Capture the cell that displays the provided text and extract its [x, y] central coordinate. 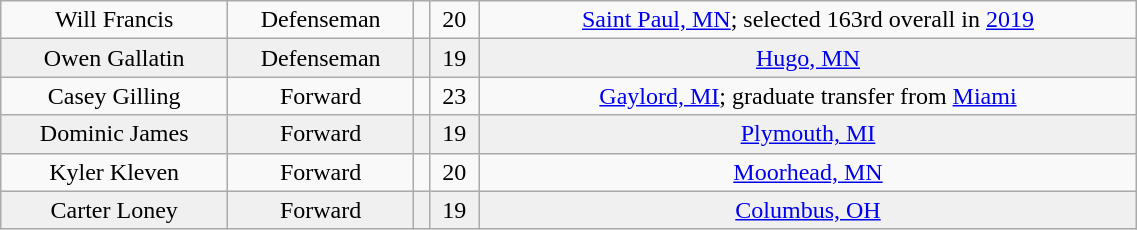
Will Francis [114, 20]
Columbus, OH [808, 210]
Saint Paul, MN; selected 163rd overall in 2019 [808, 20]
Dominic James [114, 134]
Moorhead, MN [808, 172]
Kyler Kleven [114, 172]
Owen Gallatin [114, 58]
Gaylord, MI; graduate transfer from Miami [808, 96]
Carter Loney [114, 210]
Hugo, MN [808, 58]
23 [454, 96]
Plymouth, MI [808, 134]
Casey Gilling [114, 96]
